From the cell containing the given text, extract its center point as [X, Y] coordinate. 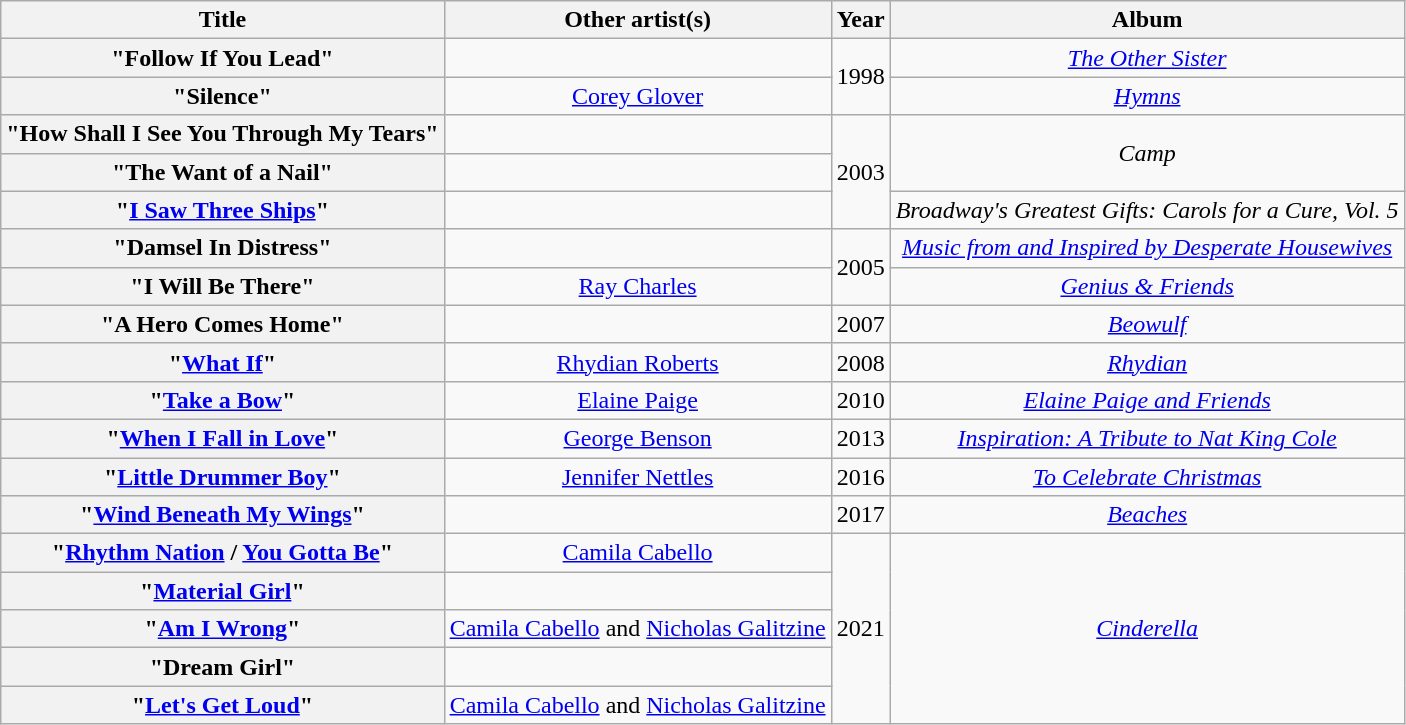
"Let's Get Loud" [222, 705]
2021 [860, 629]
"I Saw Three Ships" [222, 210]
"Dream Girl" [222, 667]
Rhydian [1147, 362]
Beowulf [1147, 324]
Elaine Paige and Friends [1147, 400]
Other artist(s) [638, 20]
"Wind Beneath My Wings" [222, 515]
"I Will Be There" [222, 286]
2003 [860, 172]
Ray Charles [638, 286]
"A Hero Comes Home" [222, 324]
"Little Drummer Boy" [222, 477]
Beaches [1147, 515]
2007 [860, 324]
Genius & Friends [1147, 286]
Jennifer Nettles [638, 477]
2017 [860, 515]
"Damsel In Distress" [222, 248]
"Silence" [222, 96]
Rhydian Roberts [638, 362]
Corey Glover [638, 96]
2008 [860, 362]
Inspiration: A Tribute to Nat King Cole [1147, 438]
The Other Sister [1147, 58]
1998 [860, 77]
2005 [860, 267]
George Benson [638, 438]
Music from and Inspired by Desperate Housewives [1147, 248]
Camila Cabello [638, 553]
"Material Girl" [222, 591]
Cinderella [1147, 629]
"How Shall I See You Through My Tears" [222, 134]
Year [860, 20]
Broadway's Greatest Gifts: Carols for a Cure, Vol. 5 [1147, 210]
Elaine Paige [638, 400]
Title [222, 20]
"Take a Bow" [222, 400]
"Rhythm Nation / You Gotta Be" [222, 553]
"When I Fall in Love" [222, 438]
"The Want of a Nail" [222, 172]
2013 [860, 438]
2016 [860, 477]
Hymns [1147, 96]
"What If" [222, 362]
To Celebrate Christmas [1147, 477]
"Follow If You Lead" [222, 58]
2010 [860, 400]
Camp [1147, 153]
Album [1147, 20]
"Am I Wrong" [222, 629]
